Detect which cell encompasses the target text, then output its (X, Y) center coordinate. 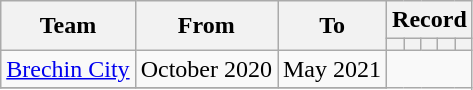
Team (68, 26)
Record (430, 20)
Brechin City (68, 69)
From (206, 26)
October 2020 (206, 69)
To (332, 26)
May 2021 (332, 69)
